Detect which cell encompasses the target text, then output its (x, y) center coordinate. 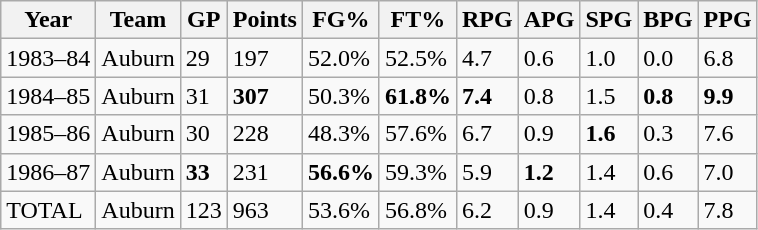
1983–84 (48, 58)
52.0% (340, 58)
Points (264, 20)
228 (264, 134)
1.6 (609, 134)
Team (138, 20)
307 (264, 96)
7.6 (728, 134)
48.3% (340, 134)
1.0 (609, 58)
APG (549, 20)
6.7 (487, 134)
33 (204, 172)
7.0 (728, 172)
GP (204, 20)
7.4 (487, 96)
29 (204, 58)
Year (48, 20)
6.8 (728, 58)
0.4 (668, 210)
123 (204, 210)
0.0 (668, 58)
56.6% (340, 172)
1.2 (549, 172)
5.9 (487, 172)
9.9 (728, 96)
PPG (728, 20)
61.8% (418, 96)
50.3% (340, 96)
FG% (340, 20)
FT% (418, 20)
963 (264, 210)
53.6% (340, 210)
57.6% (418, 134)
BPG (668, 20)
52.5% (418, 58)
31 (204, 96)
SPG (609, 20)
56.8% (418, 210)
TOTAL (48, 210)
30 (204, 134)
59.3% (418, 172)
1984–85 (48, 96)
0.3 (668, 134)
1986–87 (48, 172)
1985–86 (48, 134)
231 (264, 172)
4.7 (487, 58)
7.8 (728, 210)
1.5 (609, 96)
197 (264, 58)
6.2 (487, 210)
RPG (487, 20)
